Return [X, Y] of the center of cell containing provided text 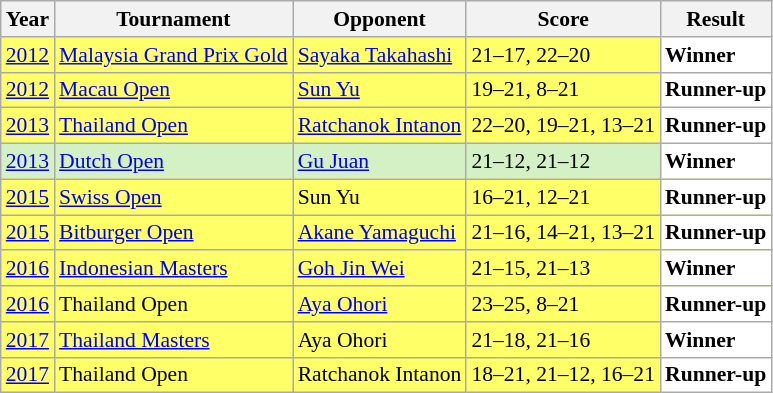
Goh Jin Wei [380, 269]
23–25, 8–21 [563, 304]
21–17, 22–20 [563, 55]
Bitburger Open [174, 233]
Tournament [174, 19]
Macau Open [174, 90]
Gu Juan [380, 162]
Sayaka Takahashi [380, 55]
Opponent [380, 19]
Indonesian Masters [174, 269]
Malaysia Grand Prix Gold [174, 55]
Thailand Masters [174, 340]
Swiss Open [174, 197]
22–20, 19–21, 13–21 [563, 126]
Score [563, 19]
21–15, 21–13 [563, 269]
18–21, 21–12, 16–21 [563, 375]
Year [28, 19]
Akane Yamaguchi [380, 233]
19–21, 8–21 [563, 90]
21–16, 14–21, 13–21 [563, 233]
Dutch Open [174, 162]
21–18, 21–16 [563, 340]
21–12, 21–12 [563, 162]
Result [716, 19]
16–21, 12–21 [563, 197]
